Determine the [x, y] coordinate at the center of the cell enclosing the given text.  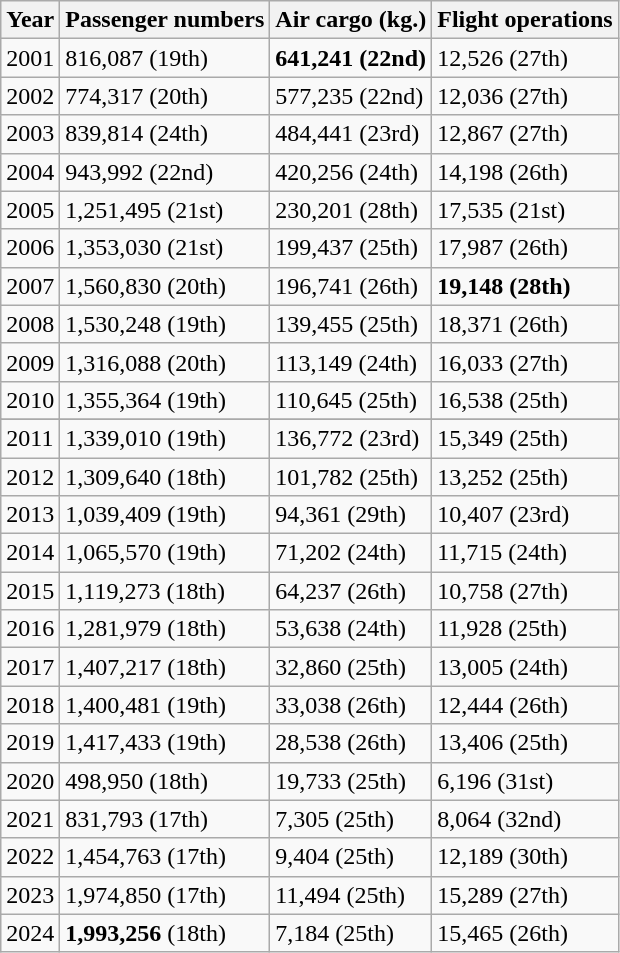
1,339,010 (19th) [165, 438]
12,526 (27th) [525, 58]
2021 [30, 819]
2012 [30, 477]
11,494 (25th) [351, 895]
9,404 (25th) [351, 857]
2013 [30, 515]
1,560,830 (20th) [165, 286]
2005 [30, 210]
32,860 (25th) [351, 667]
1,353,030 (21st) [165, 248]
774,317 (20th) [165, 96]
2003 [30, 134]
110,645 (25th) [351, 400]
18,371 (26th) [525, 324]
2002 [30, 96]
498,950 (18th) [165, 781]
12,036 (27th) [525, 96]
2009 [30, 362]
1,400,481 (19th) [165, 705]
17,535 (21st) [525, 210]
1,065,570 (19th) [165, 553]
12,867 (27th) [525, 134]
2015 [30, 591]
Passenger numbers [165, 20]
1,454,763 (17th) [165, 857]
2006 [30, 248]
53,638 (24th) [351, 629]
641,241 (22nd) [351, 58]
11,928 (25th) [525, 629]
16,538 (25th) [525, 400]
71,202 (24th) [351, 553]
10,758 (27th) [525, 591]
13,406 (25th) [525, 743]
6,196 (31st) [525, 781]
196,741 (26th) [351, 286]
19,148 (28th) [525, 286]
1,281,979 (18th) [165, 629]
2010 [30, 400]
13,005 (24th) [525, 667]
139,455 (25th) [351, 324]
577,235 (22nd) [351, 96]
943,992 (22nd) [165, 172]
816,087 (19th) [165, 58]
11,715 (24th) [525, 553]
2016 [30, 629]
1,309,640 (18th) [165, 477]
2023 [30, 895]
28,538 (26th) [351, 743]
199,437 (25th) [351, 248]
12,444 (26th) [525, 705]
1,355,364 (19th) [165, 400]
8,064 (32nd) [525, 819]
2008 [30, 324]
64,237 (26th) [351, 591]
Air cargo (kg.) [351, 20]
16,033 (27th) [525, 362]
2011 [30, 438]
136,772 (23rd) [351, 438]
7,184 (25th) [351, 933]
94,361 (29th) [351, 515]
Year [30, 20]
12,189 (30th) [525, 857]
2018 [30, 705]
113,149 (24th) [351, 362]
1,407,217 (18th) [165, 667]
2001 [30, 58]
1,974,850 (17th) [165, 895]
14,198 (26th) [525, 172]
1,251,495 (21st) [165, 210]
2024 [30, 933]
15,465 (26th) [525, 933]
2020 [30, 781]
2022 [30, 857]
1,119,273 (18th) [165, 591]
Flight operations [525, 20]
839,814 (24th) [165, 134]
1,417,433 (19th) [165, 743]
15,349 (25th) [525, 438]
2017 [30, 667]
2007 [30, 286]
1,530,248 (19th) [165, 324]
420,256 (24th) [351, 172]
2014 [30, 553]
230,201 (28th) [351, 210]
7,305 (25th) [351, 819]
2004 [30, 172]
17,987 (26th) [525, 248]
831,793 (17th) [165, 819]
13,252 (25th) [525, 477]
101,782 (25th) [351, 477]
1,039,409 (19th) [165, 515]
1,993,256 (18th) [165, 933]
1,316,088 (20th) [165, 362]
2019 [30, 743]
10,407 (23rd) [525, 515]
15,289 (27th) [525, 895]
33,038 (26th) [351, 705]
19,733 (25th) [351, 781]
484,441 (23rd) [351, 134]
